Scan for the cell matching the given text and deliver its [x, y] coordinate at center. 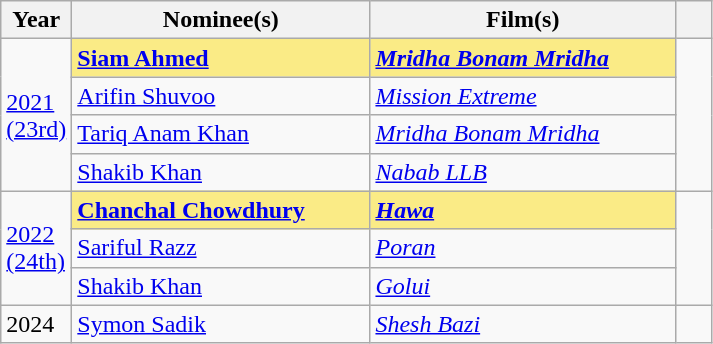
Nabab LLB [523, 172]
Poran [523, 248]
Golui [523, 286]
Siam Ahmed [221, 58]
Shesh Bazi [523, 324]
Mission Extreme [523, 96]
Sariful Razz [221, 248]
2021(23rd) [36, 115]
Nominee(s) [221, 20]
2022(24th) [36, 248]
Film(s) [523, 20]
Hawa [523, 210]
Symon Sadik [221, 324]
Chanchal Chowdhury [221, 210]
Tariq Anam Khan [221, 134]
Year [36, 20]
Arifin Shuvoo [221, 96]
2024 [36, 324]
